From the cell containing the given text, extract its center point as (x, y) coordinate. 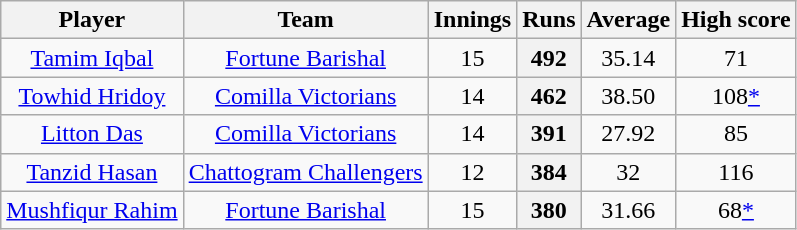
384 (549, 172)
31.66 (628, 210)
108* (736, 96)
Tamim Iqbal (92, 58)
38.50 (628, 96)
Mushfiqur Rahim (92, 210)
71 (736, 58)
68* (736, 210)
Player (92, 20)
Innings (472, 20)
Chattogram Challengers (306, 172)
Runs (549, 20)
35.14 (628, 58)
391 (549, 134)
Team (306, 20)
High score (736, 20)
Towhid Hridoy (92, 96)
462 (549, 96)
380 (549, 210)
32 (628, 172)
Tanzid Hasan (92, 172)
Litton Das (92, 134)
492 (549, 58)
116 (736, 172)
85 (736, 134)
Average (628, 20)
12 (472, 172)
27.92 (628, 134)
